Capture the cell that displays the provided text and extract its [X, Y] central coordinate. 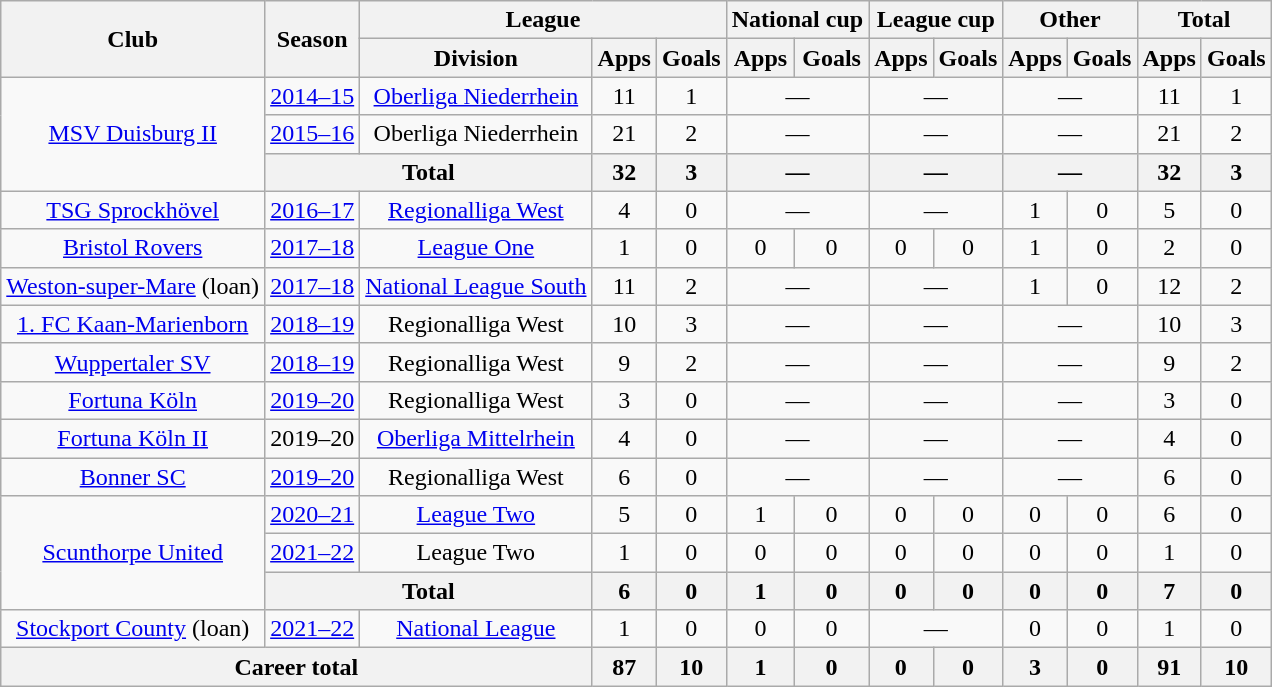
Other [1070, 20]
12 [1169, 286]
2016–17 [312, 210]
Career total [296, 667]
Bonner SC [133, 477]
87 [624, 667]
Wuppertaler SV [133, 362]
Scunthorpe United [133, 553]
2015–16 [312, 134]
TSG Sprockhövel [133, 210]
Fortuna Köln [133, 400]
7 [1169, 591]
Season [312, 39]
National League South [476, 286]
91 [1169, 667]
Weston-super-Mare (loan) [133, 286]
National League [476, 629]
Club [133, 39]
National cup [797, 20]
Division [476, 58]
1. FC Kaan-Marienborn [133, 324]
Bristol Rovers [133, 248]
Oberliga Mittelrhein [476, 438]
MSV Duisburg II [133, 134]
League cup [936, 20]
League [544, 20]
Fortuna Köln II [133, 438]
Stockport County (loan) [133, 629]
2020–21 [312, 515]
2014–15 [312, 96]
League One [476, 248]
